Return the (X, Y) coordinate for the center point of the cell that contains the specified text.  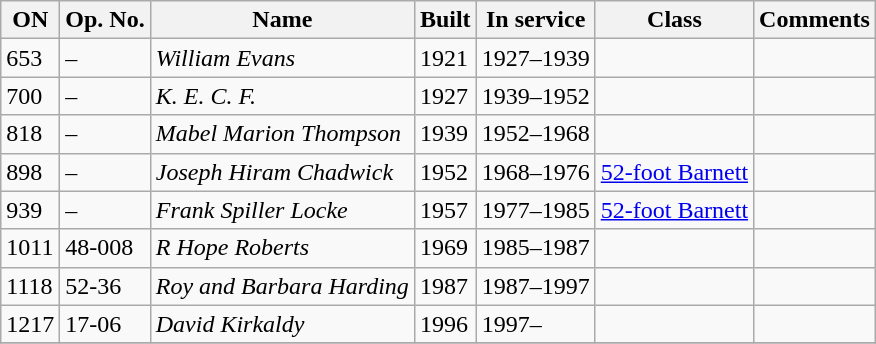
1939–1952 (536, 96)
17-06 (105, 324)
1969 (445, 248)
Mabel Marion Thompson (282, 134)
898 (30, 172)
653 (30, 58)
1997– (536, 324)
1968–1976 (536, 172)
1987–1997 (536, 286)
818 (30, 134)
700 (30, 96)
Frank Spiller Locke (282, 210)
1985–1987 (536, 248)
1957 (445, 210)
1977–1985 (536, 210)
ON (30, 20)
William Evans (282, 58)
Built (445, 20)
1011 (30, 248)
1952–1968 (536, 134)
1927 (445, 96)
1118 (30, 286)
939 (30, 210)
Name (282, 20)
In service (536, 20)
Joseph Hiram Chadwick (282, 172)
Roy and Barbara Harding (282, 286)
Class (674, 20)
1217 (30, 324)
Comments (815, 20)
52-36 (105, 286)
1927–1939 (536, 58)
1939 (445, 134)
1996 (445, 324)
1987 (445, 286)
K. E. C. F. (282, 96)
Op. No. (105, 20)
1952 (445, 172)
48-008 (105, 248)
1921 (445, 58)
R Hope Roberts (282, 248)
David Kirkaldy (282, 324)
